Determine the [X, Y] coordinate at the center of the cell enclosing the given text.  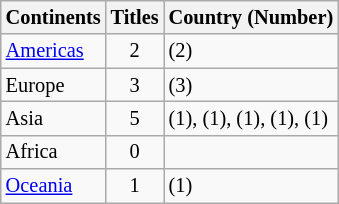
0 [135, 152]
3 [135, 85]
(1) [251, 186]
Continents [54, 17]
Americas [54, 51]
Europe [54, 85]
5 [135, 118]
Titles [135, 17]
Africa [54, 152]
2 [135, 51]
(2) [251, 51]
(3) [251, 85]
Country (Number) [251, 17]
Asia [54, 118]
Oceania [54, 186]
1 [135, 186]
(1), (1), (1), (1), (1) [251, 118]
